Extract the [X, Y] coordinate from the center of the cell holding the provided text.  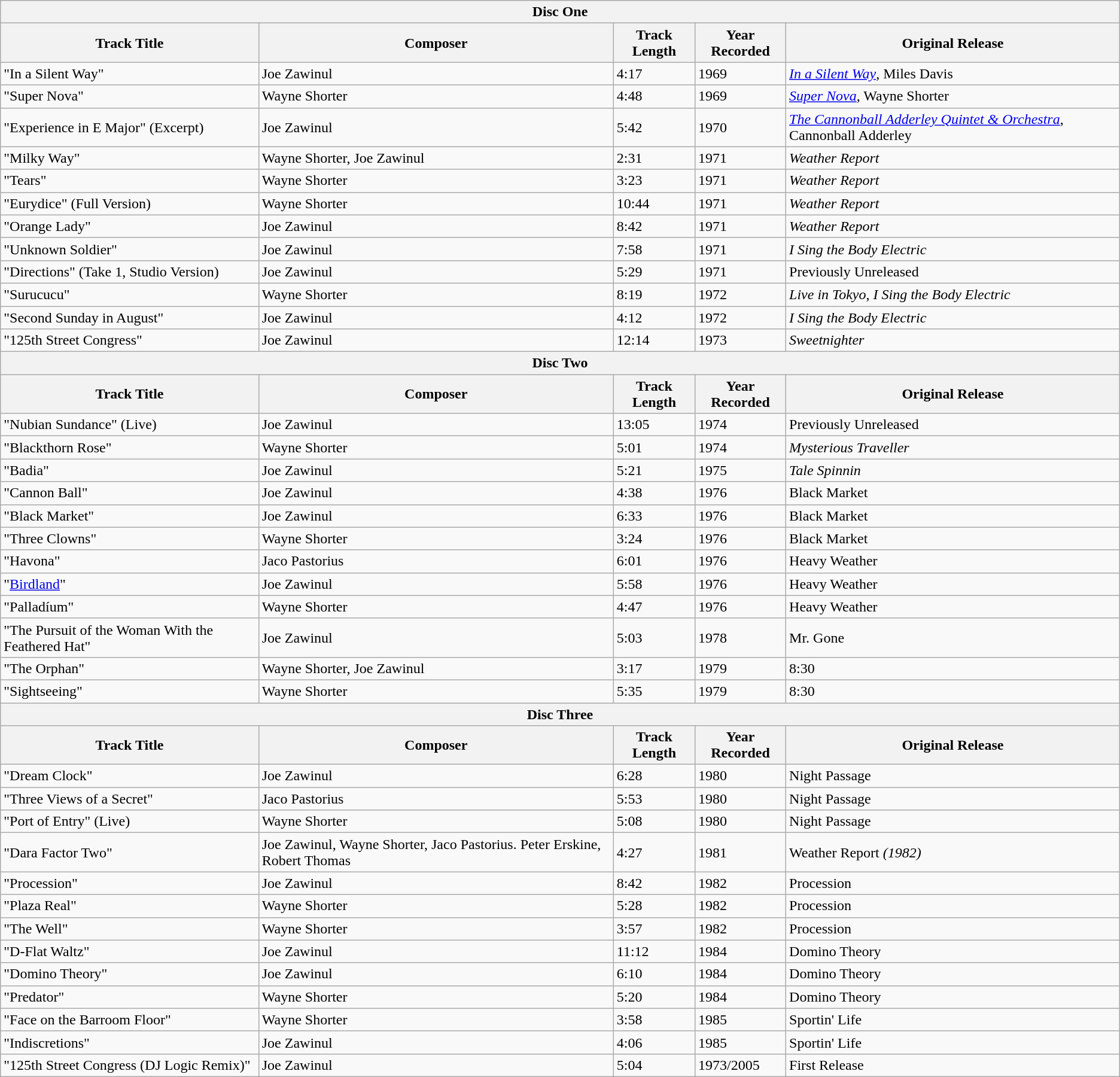
"The Well" [129, 929]
"Procession" [129, 883]
1975 [740, 470]
Weather Report (1982) [953, 852]
"In a Silent Way" [129, 74]
5:21 [654, 470]
"Directions" (Take 1, Studio Version) [129, 272]
"Birdland" [129, 584]
Disc Three [560, 714]
6:10 [654, 974]
"Black Market" [129, 516]
4:48 [654, 96]
Tale Spinnin [953, 470]
"Dream Clock" [129, 776]
1973/2005 [740, 1065]
10:44 [654, 203]
"Orange Lady" [129, 226]
4:17 [654, 74]
4:06 [654, 1042]
"Nubian Sundance" (Live) [129, 425]
"Plaza Real" [129, 906]
Disc One [560, 12]
3:58 [654, 1020]
Joe Zawinul, Wayne Shorter, Jaco Pastorius. Peter Erskine, Robert Thomas [436, 852]
"Tears" [129, 181]
"Sightseeing" [129, 691]
"The Pursuit of the Woman With the Feathered Hat" [129, 638]
5:03 [654, 638]
5:35 [654, 691]
7:58 [654, 249]
"125th Street Congress (DJ Logic Remix)" [129, 1065]
"Three Views of a Secret" [129, 799]
4:47 [654, 607]
"Experience in E Major" (Excerpt) [129, 127]
Sweetnighter [953, 340]
"125th Street Congress" [129, 340]
Disc Two [560, 363]
"Palladíum" [129, 607]
4:38 [654, 493]
2:31 [654, 158]
"Cannon Ball" [129, 493]
"Milky Way" [129, 158]
3:24 [654, 538]
1970 [740, 127]
6:28 [654, 776]
"D-Flat Waltz" [129, 951]
"Badia" [129, 470]
13:05 [654, 425]
3:57 [654, 929]
"Domino Theory" [129, 974]
Super Nova, Wayne Shorter [953, 96]
3:23 [654, 181]
In a Silent Way, Miles Davis [953, 74]
3:17 [654, 668]
"Three Clowns" [129, 538]
"Surucucu" [129, 294]
"Eurydice" (Full Version) [129, 203]
First Release [953, 1065]
"Dara Factor Two" [129, 852]
11:12 [654, 951]
"Indiscretions" [129, 1042]
5:28 [654, 906]
"The Orphan" [129, 668]
5:01 [654, 448]
The Cannonball Adderley Quintet & Orchestra, Cannonball Adderley [953, 127]
"Super Nova" [129, 96]
5:04 [654, 1065]
1978 [740, 638]
5:08 [654, 822]
4:12 [654, 318]
8:19 [654, 294]
5:58 [654, 584]
6:33 [654, 516]
"Second Sunday in August" [129, 318]
"Blackthorn Rose" [129, 448]
5:29 [654, 272]
Mysterious Traveller [953, 448]
5:42 [654, 127]
1981 [740, 852]
5:53 [654, 799]
"Port of Entry" (Live) [129, 822]
"Face on the Barroom Floor" [129, 1020]
5:20 [654, 997]
"Predator" [129, 997]
Live in Tokyo, I Sing the Body Electric [953, 294]
12:14 [654, 340]
"Havona" [129, 561]
1973 [740, 340]
Mr. Gone [953, 638]
"Unknown Soldier" [129, 249]
6:01 [654, 561]
4:27 [654, 852]
